Detect which cell encompasses the target text, then output its (x, y) center coordinate. 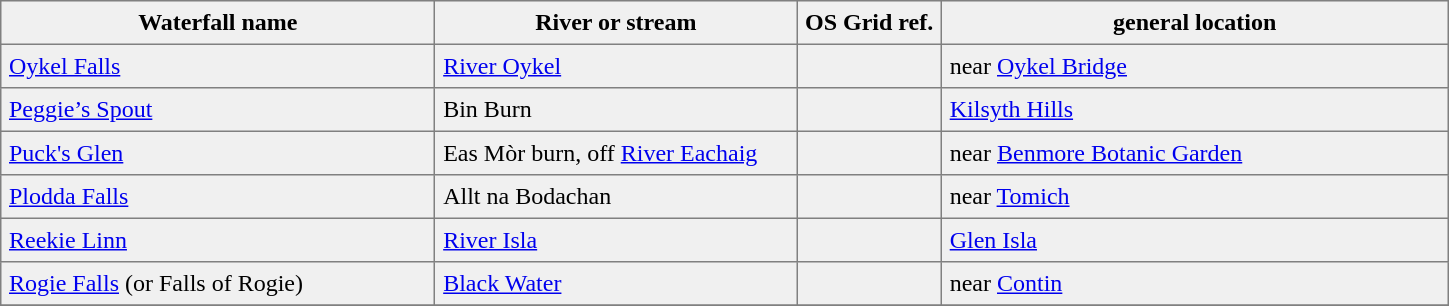
Kilsyth Hills (1194, 110)
Peggie’s Spout (218, 110)
Waterfall name (218, 23)
Puck's Glen (218, 153)
near Contin (1194, 284)
Rogie Falls (or Falls of Rogie) (218, 284)
Oykel Falls (218, 66)
River or stream (616, 23)
River Isla (616, 240)
near Benmore Botanic Garden (1194, 153)
Bin Burn (616, 110)
Glen Isla (1194, 240)
River Oykel (616, 66)
near Oykel Bridge (1194, 66)
near Tomich (1194, 197)
general location (1194, 23)
Allt na Bodachan (616, 197)
OS Grid ref. (870, 23)
Black Water (616, 284)
Plodda Falls (218, 197)
Eas Mòr burn, off River Eachaig (616, 153)
Reekie Linn (218, 240)
